Locate the cell with the specified text and output its (X, Y) center coordinate. 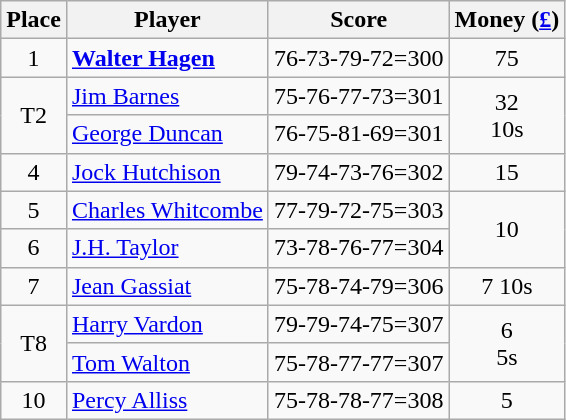
T2 (34, 115)
Tom Walton (167, 362)
75-78-74-79=306 (358, 286)
Harry Vardon (167, 324)
1 (34, 58)
7 (34, 286)
Percy Alliss (167, 400)
Jean Gassiat (167, 286)
75-78-78-77=308 (358, 400)
65s (507, 343)
7 10s (507, 286)
77-79-72-75=303 (358, 210)
Walter Hagen (167, 58)
Money (£) (507, 20)
T8 (34, 343)
75-76-77-73=301 (358, 96)
4 (34, 172)
Jock Hutchison (167, 172)
Player (167, 20)
79-79-74-75=307 (358, 324)
Score (358, 20)
15 (507, 172)
3210s (507, 115)
George Duncan (167, 134)
Charles Whitcombe (167, 210)
76-75-81-69=301 (358, 134)
75 (507, 58)
Place (34, 20)
76-73-79-72=300 (358, 58)
6 (34, 248)
79-74-73-76=302 (358, 172)
75-78-77-77=307 (358, 362)
73-78-76-77=304 (358, 248)
Jim Barnes (167, 96)
J.H. Taylor (167, 248)
